Return the [x, y] coordinate for the center point of the cell that contains the specified text.  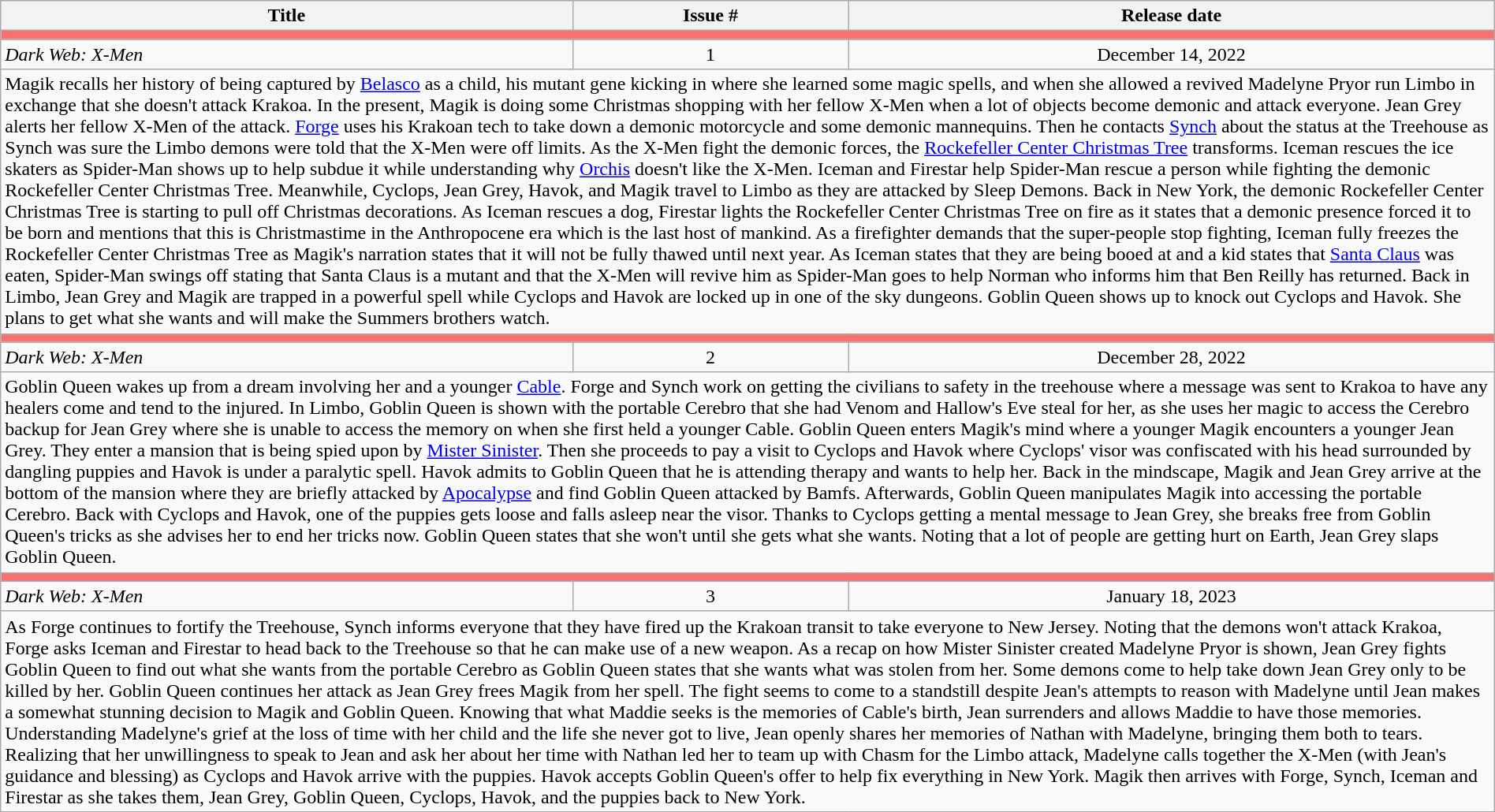
Issue # [710, 16]
December 28, 2022 [1172, 357]
Release date [1172, 16]
Title [287, 16]
January 18, 2023 [1172, 596]
3 [710, 596]
December 14, 2022 [1172, 54]
2 [710, 357]
1 [710, 54]
